Scan for the cell matching the given text and deliver its (X, Y) coordinate at center. 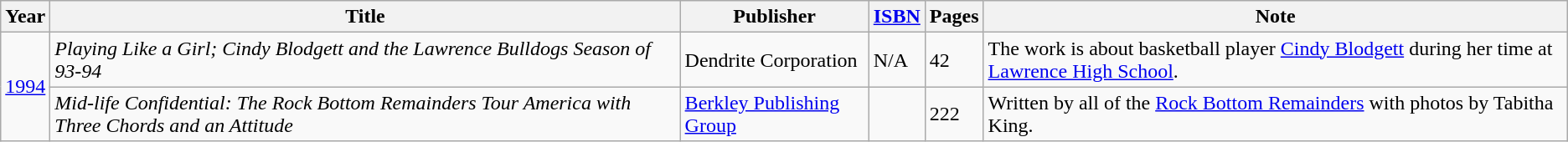
Playing Like a Girl; Cindy Blodgett and the Lawrence Bulldogs Season of 93-94 (365, 60)
1994 (25, 87)
Year (25, 17)
Pages (954, 17)
N/A (896, 60)
ISBN (896, 17)
42 (954, 60)
Publisher (774, 17)
Dendrite Corporation (774, 60)
Written by all of the Rock Bottom Remainders with photos by Tabitha King. (1275, 114)
Berkley Publishing Group (774, 114)
Mid-life Confidential: The Rock Bottom Remainders Tour America with Three Chords and an Attitude (365, 114)
Note (1275, 17)
The work is about basketball player Cindy Blodgett during her time at Lawrence High School. (1275, 60)
222 (954, 114)
Title (365, 17)
